Return [X, Y] of the center of cell containing provided text 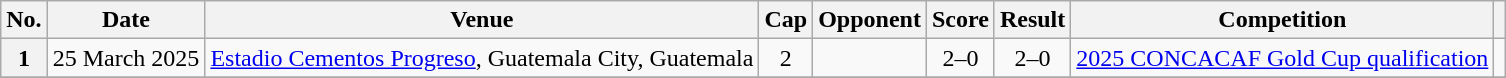
2 [786, 58]
1 [24, 58]
Cap [786, 20]
Date [126, 20]
Score [960, 20]
Venue [482, 20]
Opponent [870, 20]
25 March 2025 [126, 58]
Competition [1282, 20]
2025 CONCACAF Gold Cup qualification [1282, 58]
No. [24, 20]
Result [1032, 20]
Estadio Cementos Progreso, Guatemala City, Guatemala [482, 58]
